Output the [x, y] coordinate of the center of the cell containing the given text.  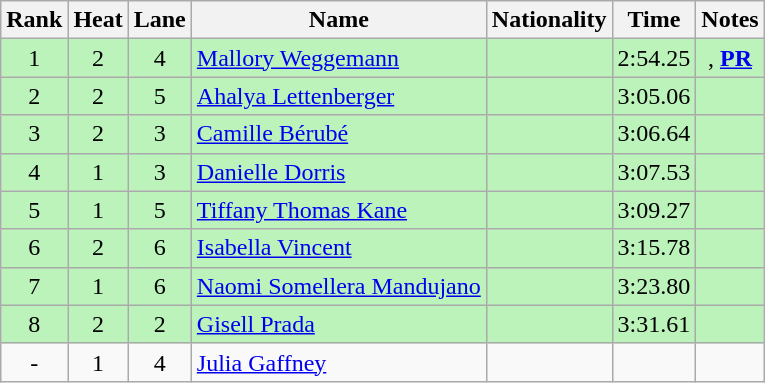
Julia Gaffney [338, 362]
3:06.64 [654, 134]
- [34, 362]
Isabella Vincent [338, 248]
Naomi Somellera Mandujano [338, 286]
Tiffany Thomas Kane [338, 210]
Nationality [549, 20]
Mallory Weggemann [338, 58]
Danielle Dorris [338, 172]
3:09.27 [654, 210]
3:31.61 [654, 324]
Name [338, 20]
7 [34, 286]
Heat [98, 20]
Ahalya Lettenberger [338, 96]
Camille Bérubé [338, 134]
3:15.78 [654, 248]
Rank [34, 20]
, PR [730, 58]
3:05.06 [654, 96]
8 [34, 324]
Time [654, 20]
3:07.53 [654, 172]
3:23.80 [654, 286]
Gisell Prada [338, 324]
Lane [160, 20]
2:54.25 [654, 58]
Notes [730, 20]
